Locate the cell with the specified text and output its (X, Y) center coordinate. 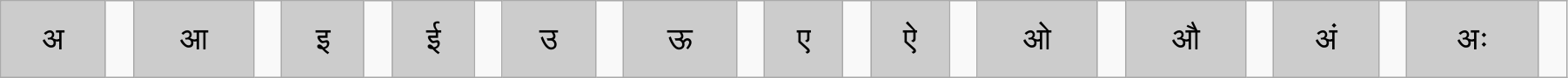
अं (1326, 39)
उ (549, 39)
ऊ (680, 39)
इ (323, 39)
ए (804, 39)
अः (1472, 39)
ई (433, 39)
आ (194, 39)
औ (1185, 39)
ऐ (910, 39)
अ (54, 39)
ओ (1037, 39)
